Return the (X, Y) coordinate for the center point of the cell that contains the specified text.  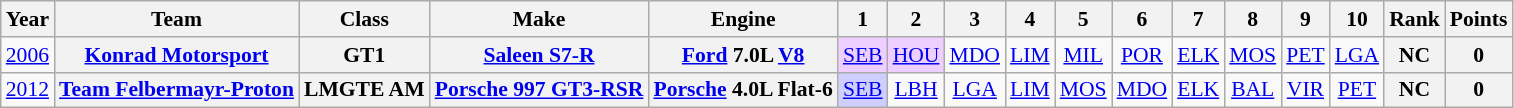
Engine (742, 19)
8 (1252, 19)
Saleen S7-R (540, 55)
Class (364, 19)
2006 (28, 55)
Rank (1414, 19)
6 (1142, 19)
Make (540, 19)
LBH (916, 90)
9 (1306, 19)
Porsche 997 GT3-RSR (540, 90)
MIL (1084, 55)
Ford 7.0L V8 (742, 55)
7 (1198, 19)
3 (974, 19)
4 (1030, 19)
POR (1142, 55)
2012 (28, 90)
Points (1479, 19)
HOU (916, 55)
Year (28, 19)
Team (176, 19)
2 (916, 19)
LMGTE AM (364, 90)
10 (1357, 19)
5 (1084, 19)
VIR (1306, 90)
BAL (1252, 90)
1 (863, 19)
Konrad Motorsport (176, 55)
GT1 (364, 55)
Porsche 4.0L Flat-6 (742, 90)
Team Felbermayr-Proton (176, 90)
